Determine the (X, Y) coordinate at the center of the cell enclosing the given text.  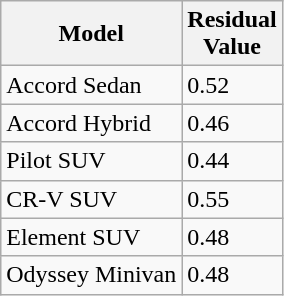
0.46 (232, 123)
0.55 (232, 199)
0.52 (232, 85)
Accord Hybrid (92, 123)
Odyssey Minivan (92, 275)
0.44 (232, 161)
ResidualValue (232, 34)
Element SUV (92, 237)
CR-V SUV (92, 199)
Model (92, 34)
Accord Sedan (92, 85)
Pilot SUV (92, 161)
